Scan for the cell matching the given text and deliver its [x, y] coordinate at center. 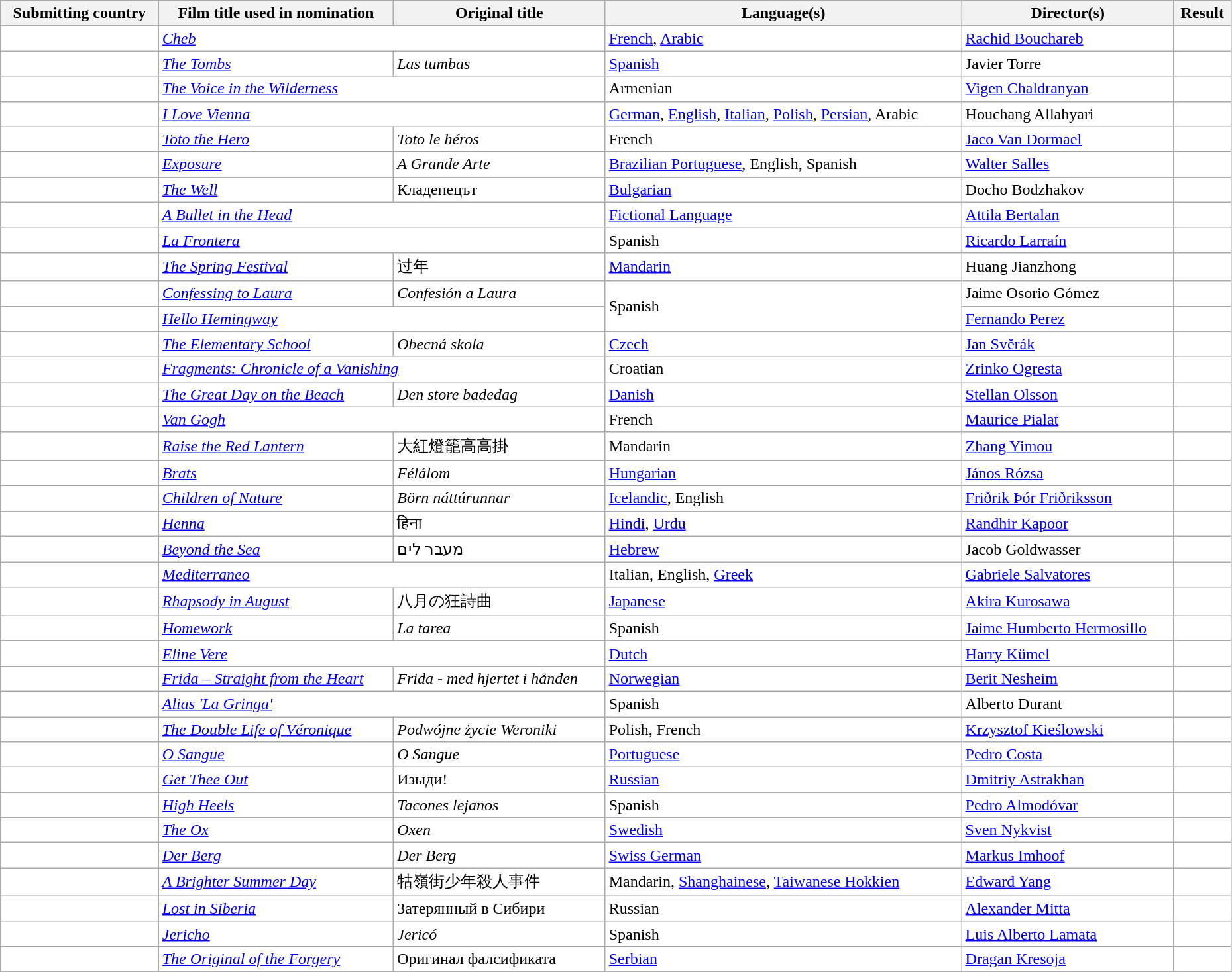
מעבר לים [500, 549]
Obecná skola [500, 344]
A Brighter Summer Day [276, 883]
Fernando Perez [1068, 319]
Beyond the Sea [276, 549]
La Frontera [382, 240]
Krzysztof Kieślowski [1068, 729]
The Tombs [276, 64]
La tarea [500, 628]
Brats [276, 473]
Brazilian Portuguese, English, Spanish [783, 164]
Swedish [783, 830]
Oxen [500, 830]
过年 [500, 266]
Gabriele Salvatores [1068, 575]
हिना [500, 523]
Harry Kümel [1068, 653]
Dutch [783, 653]
Frida - med hjertet i hånden [500, 678]
Hungarian [783, 473]
Podwójne życie Weroniki [500, 729]
Docho Bodzhakov [1068, 189]
Edward Yang [1068, 883]
Dragan Kresoja [1068, 959]
Cheb [382, 38]
牯嶺街少年殺人事件 [500, 883]
Félálom [500, 473]
The Elementary School [276, 344]
The Double Life of Véronique [276, 729]
Ricardo Larraín [1068, 240]
Language(s) [783, 13]
Toto le héros [500, 139]
Изыди! [500, 780]
The Spring Festival [276, 266]
Result [1202, 13]
Houchang Allahyari [1068, 114]
Lost in Siberia [276, 908]
The Voice in the Wilderness [382, 89]
Walter Salles [1068, 164]
Затерянный в Сибири [500, 908]
Eline Vere [382, 653]
Alberto Durant [1068, 704]
Children of Nature [276, 498]
八月の狂詩曲 [500, 602]
Get Thee Out [276, 780]
Mandarin, Shanghainese, Taiwanese Hokkien [783, 883]
Submitting country [80, 13]
The Ox [276, 830]
Icelandic, English [783, 498]
A Grande Arte [500, 164]
The Well [276, 189]
Frida – Straight from the Heart [276, 678]
Оригинал фалсификата [500, 959]
Jacob Goldwasser [1068, 549]
大紅燈籠高高掛 [500, 447]
Portuguese [783, 755]
Кладенецът [500, 189]
A Bullet in the Head [382, 215]
Danish [783, 394]
Maurice Pialat [1068, 419]
Armenian [783, 89]
Exposure [276, 164]
Alias 'La Gringa' [382, 704]
Zrinko Ogresta [1068, 369]
Czech [783, 344]
Toto the Hero [276, 139]
Director(s) [1068, 13]
Las tumbas [500, 64]
Confessing to Laura [276, 294]
Raise the Red Lantern [276, 447]
Jaime Humberto Hermosillo [1068, 628]
Homework [276, 628]
Friðrik Þór Friðriksson [1068, 498]
Akira Kurosawa [1068, 602]
Rhapsody in August [276, 602]
Alexander Mitta [1068, 908]
Fictional Language [783, 215]
Serbian [783, 959]
High Heels [276, 805]
Film title used in nomination [276, 13]
I Love Vienna [382, 114]
Jericho [276, 934]
Hello Hemingway [382, 319]
The Great Day on the Beach [276, 394]
French, Arabic [783, 38]
Huang Jianzhong [1068, 266]
Tacones lejanos [500, 805]
German, English, Italian, Polish, Persian, Arabic [783, 114]
Japanese [783, 602]
Fragments: Chronicle of a Vanishing [382, 369]
Attila Bertalan [1068, 215]
Bulgarian [783, 189]
Norwegian [783, 678]
Sven Nykvist [1068, 830]
Croatian [783, 369]
Dmitriy Astrakhan [1068, 780]
Hebrew [783, 549]
Van Gogh [382, 419]
Hindi, Urdu [783, 523]
Pedro Almodóvar [1068, 805]
Confesión a Laura [500, 294]
Stellan Olsson [1068, 394]
Jaco Van Dormael [1068, 139]
Pedro Costa [1068, 755]
János Rózsa [1068, 473]
Markus Imhoof [1068, 855]
Jaime Osorio Gómez [1068, 294]
Jan Svěrák [1068, 344]
Italian, English, Greek [783, 575]
Swiss German [783, 855]
Polish, French [783, 729]
Den store badedag [500, 394]
Zhang Yimou [1068, 447]
Luis Alberto Lamata [1068, 934]
Mediterraneo [382, 575]
Javier Torre [1068, 64]
Randhir Kapoor [1068, 523]
Börn náttúrunnar [500, 498]
Henna [276, 523]
Jericó [500, 934]
The Original of the Forgery [276, 959]
Original title [500, 13]
Berit Nesheim [1068, 678]
Rachid Bouchareb [1068, 38]
Vigen Chaldranyan [1068, 89]
